Detect which cell encompasses the target text, then output its [x, y] center coordinate. 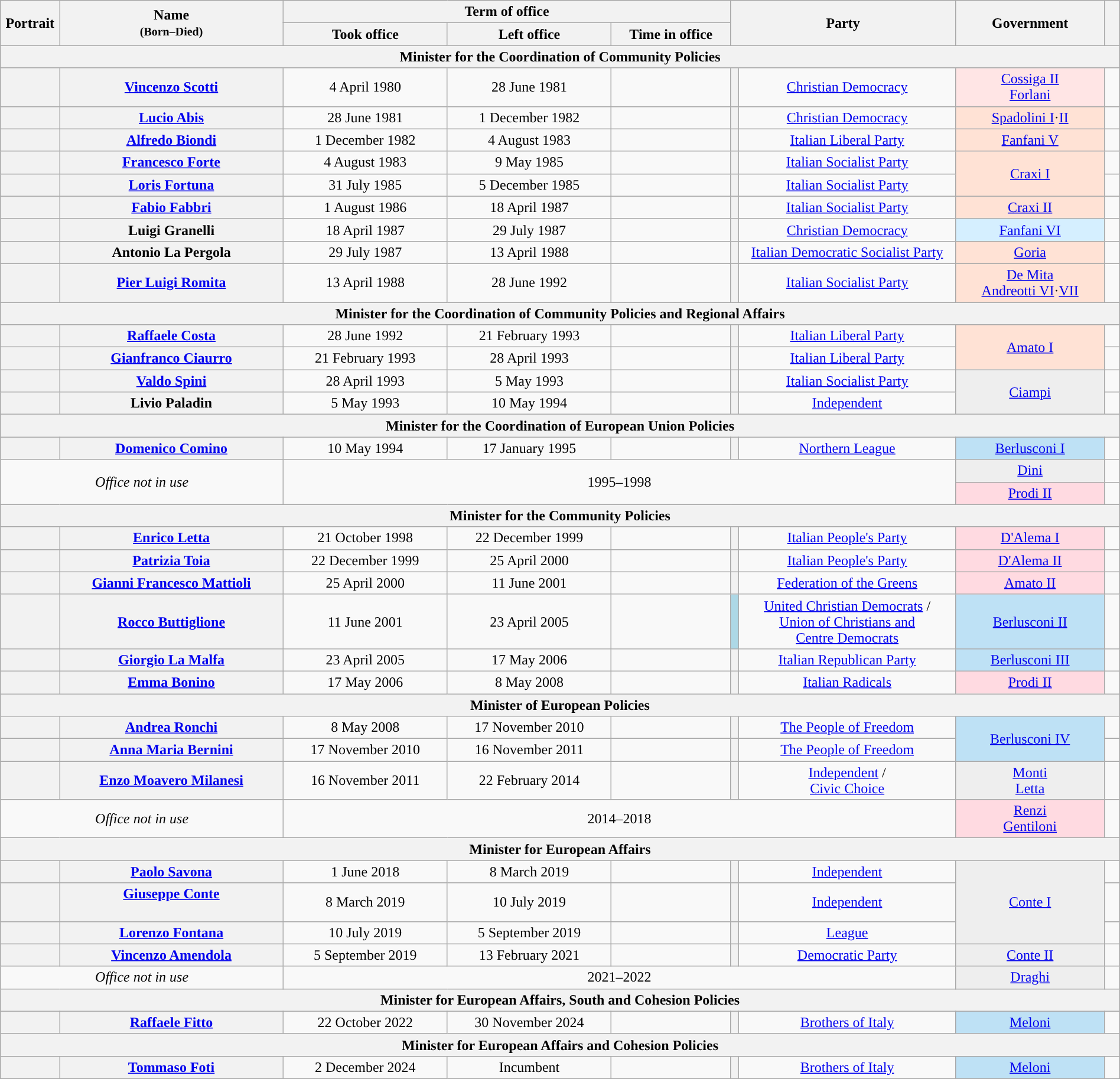
Portrait [30, 23]
Craxi II [1030, 207]
De MitaAndreotti VI·VII [1030, 282]
Minister of European Policies [560, 705]
Raffaele Fitto [171, 1022]
Independent /Civic Choice [847, 781]
Alfredo Biondi [171, 140]
Craxi I [1030, 174]
Dini [1030, 471]
Took office [365, 34]
Term of office [507, 12]
Minister for the Coordination of Community Policies [560, 57]
Loris Fortuna [171, 185]
Andrea Ronchi [171, 728]
Cossiga IIForlani [1030, 87]
Ciampi [1030, 392]
RenziGentiloni [1030, 819]
Italian Republican Party [847, 660]
Democratic Party [847, 955]
Italian Radicals [847, 682]
1 June 2018 [365, 872]
1995–1998 [619, 482]
Spadolini I·II [1030, 118]
Amato I [1030, 347]
Vincenzo Scotti [171, 87]
Francesco Forte [171, 162]
Vincenzo Amendola [171, 955]
Raffaele Costa [171, 336]
Pier Luigi Romita [171, 282]
Giorgio La Malfa [171, 660]
13 February 2021 [529, 955]
Minister for the Community Policies [560, 516]
Berlusconi I [1030, 448]
Italian Democratic Socialist Party [847, 252]
Antonio La Pergola [171, 252]
Berlusconi IV [1030, 739]
Enzo Moavero Milanesi [171, 781]
MontiLetta [1030, 781]
Federation of the Greens [847, 583]
17 January 1995 [529, 448]
Government [1030, 23]
Fanfani VI [1030, 230]
Giuseppe Conte [171, 902]
Draghi [1030, 977]
4 April 1980 [365, 87]
31 July 1985 [365, 185]
9 May 1985 [529, 162]
League [847, 933]
2 December 2024 [365, 1067]
Amato II [1030, 583]
United Christian Democrats /Union of Christians andCentre Democrats [847, 621]
30 November 2024 [529, 1022]
Left office [529, 34]
Name(Born–Died) [171, 23]
Emma Bonino [171, 682]
Minister for the Coordination of European Union Policies [560, 426]
2014–2018 [619, 819]
Lorenzo Fontana [171, 933]
Livio Paladin [171, 403]
Incumbent [529, 1067]
Valdo Spini [171, 381]
Luigi Granelli [171, 230]
2021–2022 [619, 977]
21 October 1998 [365, 538]
Tommaso Foti [171, 1067]
1 August 1986 [365, 207]
Conte I [1030, 902]
22 February 2014 [529, 781]
Northern League [847, 448]
Gianni Francesco Mattioli [171, 583]
Fabio Fabbri [171, 207]
22 October 2022 [365, 1022]
Berlusconi III [1030, 660]
Enrico Letta [171, 538]
Domenico Comino [171, 448]
D'Alema I [1030, 538]
Minister for European Affairs, South and Cohesion Policies [560, 1000]
Fanfani V [1030, 140]
Lucio Abis [171, 118]
Anna Maria Bernini [171, 750]
Minister for the Coordination of Community Policies and Regional Affairs [560, 314]
Gianfranco Ciaurro [171, 358]
Party [844, 23]
5 December 1985 [529, 185]
Minister for European Affairs [560, 849]
D'Alema II [1030, 560]
Paolo Savona [171, 872]
Time in office [671, 34]
Goria [1030, 252]
Rocco Buttiglione [171, 621]
Conte II [1030, 955]
Minister for European Affairs and Cohesion Policies [560, 1045]
Patrizia Toia [171, 560]
Berlusconi II [1030, 621]
